Provide the [x, y] coordinate of the cell's center where the given text is located.  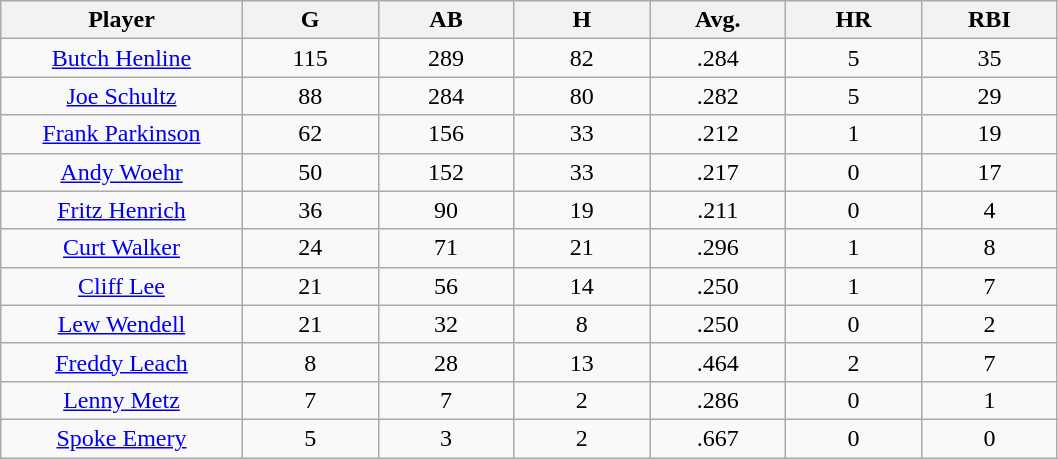
G [310, 20]
24 [310, 248]
36 [310, 210]
56 [446, 286]
Joe Schultz [122, 96]
3 [446, 438]
HR [854, 20]
80 [582, 96]
Frank Parkinson [122, 134]
.284 [718, 58]
Cliff Lee [122, 286]
Avg. [718, 20]
H [582, 20]
35 [989, 58]
13 [582, 362]
.296 [718, 248]
14 [582, 286]
115 [310, 58]
50 [310, 172]
284 [446, 96]
.286 [718, 400]
Fritz Henrich [122, 210]
71 [446, 248]
.282 [718, 96]
Player [122, 20]
.212 [718, 134]
4 [989, 210]
Spoke Emery [122, 438]
152 [446, 172]
62 [310, 134]
RBI [989, 20]
Andy Woehr [122, 172]
29 [989, 96]
90 [446, 210]
.667 [718, 438]
Freddy Leach [122, 362]
Lenny Metz [122, 400]
32 [446, 324]
156 [446, 134]
AB [446, 20]
289 [446, 58]
.217 [718, 172]
.464 [718, 362]
82 [582, 58]
.211 [718, 210]
17 [989, 172]
88 [310, 96]
Butch Henline [122, 58]
Lew Wendell [122, 324]
28 [446, 362]
Curt Walker [122, 248]
